Determine the (X, Y) coordinate at the center of the cell enclosing the given text.  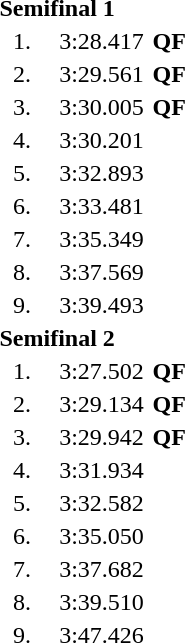
3:39.510 (102, 602)
3:30.201 (102, 140)
3:39.493 (102, 305)
3:32.582 (102, 503)
3:33.481 (102, 206)
3:30.005 (102, 107)
3:37.569 (102, 272)
3:29.561 (102, 74)
3:35.349 (102, 239)
3:31.934 (102, 470)
3:35.050 (102, 536)
3:29.942 (102, 437)
3:37.682 (102, 569)
3:32.893 (102, 173)
3:28.417 (102, 41)
3:27.502 (102, 371)
3:29.134 (102, 404)
